Find where the given text appears and provide that cell's center as (x, y) coordinate. 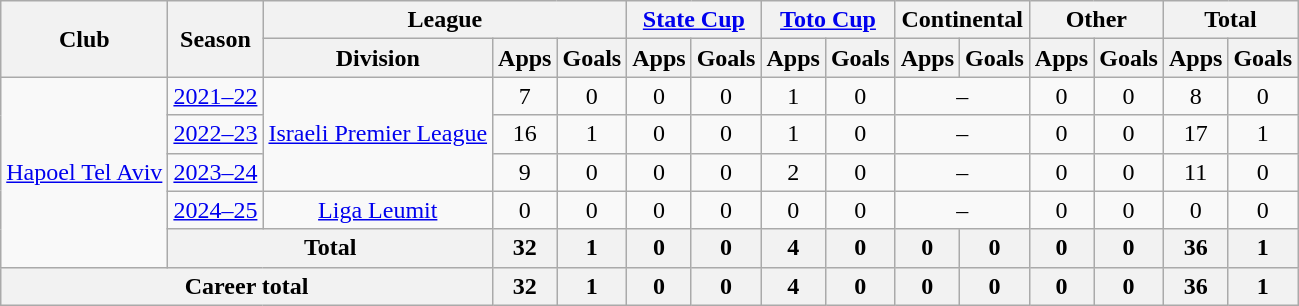
Season (216, 39)
9 (525, 172)
State Cup (694, 20)
2 (793, 172)
Toto Cup (828, 20)
Division (378, 58)
7 (525, 96)
Club (84, 39)
17 (1195, 134)
2024–25 (216, 210)
Other (1096, 20)
8 (1195, 96)
11 (1195, 172)
2021–22 (216, 96)
2022–23 (216, 134)
2023–24 (216, 172)
16 (525, 134)
Career total (247, 286)
Hapoel Tel Aviv (84, 172)
Continental (962, 20)
League (445, 20)
Israeli Premier League (378, 134)
Liga Leumit (378, 210)
